Search for the cell housing the specified text and yield its (X, Y) center coordinate. 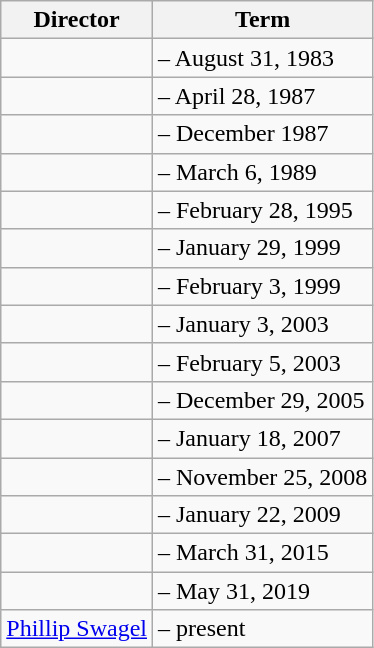
– January 3, 2003 (262, 324)
– January 18, 2007 (262, 438)
– August 31, 1983 (262, 58)
– May 31, 2019 (262, 591)
Phillip Swagel (77, 629)
– December 1987 (262, 134)
– March 31, 2015 (262, 553)
– April 28, 1987 (262, 96)
– March 6, 1989 (262, 172)
– present (262, 629)
– February 3, 1999 (262, 286)
Term (262, 20)
– January 22, 2009 (262, 515)
– November 25, 2008 (262, 477)
– December 29, 2005 (262, 400)
– February 28, 1995 (262, 210)
– January 29, 1999 (262, 248)
– February 5, 2003 (262, 362)
Director (77, 20)
